Detect which cell encompasses the target text, then output its (x, y) center coordinate. 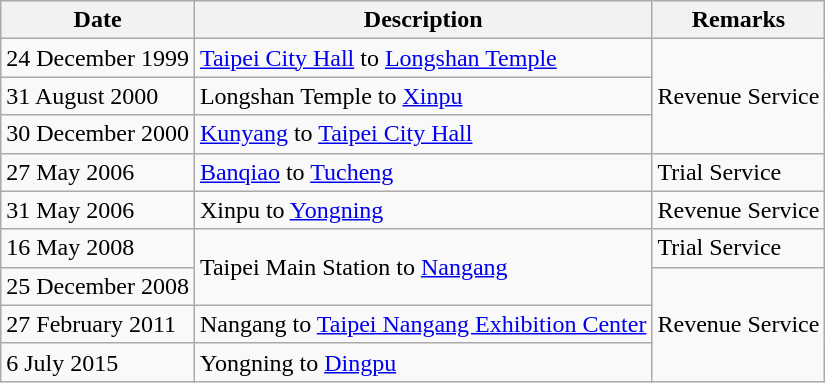
16 May 2008 (98, 248)
30 December 2000 (98, 134)
Nangang to Taipei Nangang Exhibition Center (423, 324)
Taipei Main Station to Nangang (423, 267)
Kunyang to Taipei City Hall (423, 134)
Xinpu to Yongning (423, 210)
Description (423, 20)
27 February 2011 (98, 324)
Longshan Temple to Xinpu (423, 96)
31 August 2000 (98, 96)
24 December 1999 (98, 58)
25 December 2008 (98, 286)
Yongning to Dingpu (423, 362)
Date (98, 20)
6 July 2015 (98, 362)
Remarks (738, 20)
31 May 2006 (98, 210)
Taipei City Hall to Longshan Temple (423, 58)
Banqiao to Tucheng (423, 172)
27 May 2006 (98, 172)
